Provide the (x, y) coordinate of the cell's center where the given text is located.  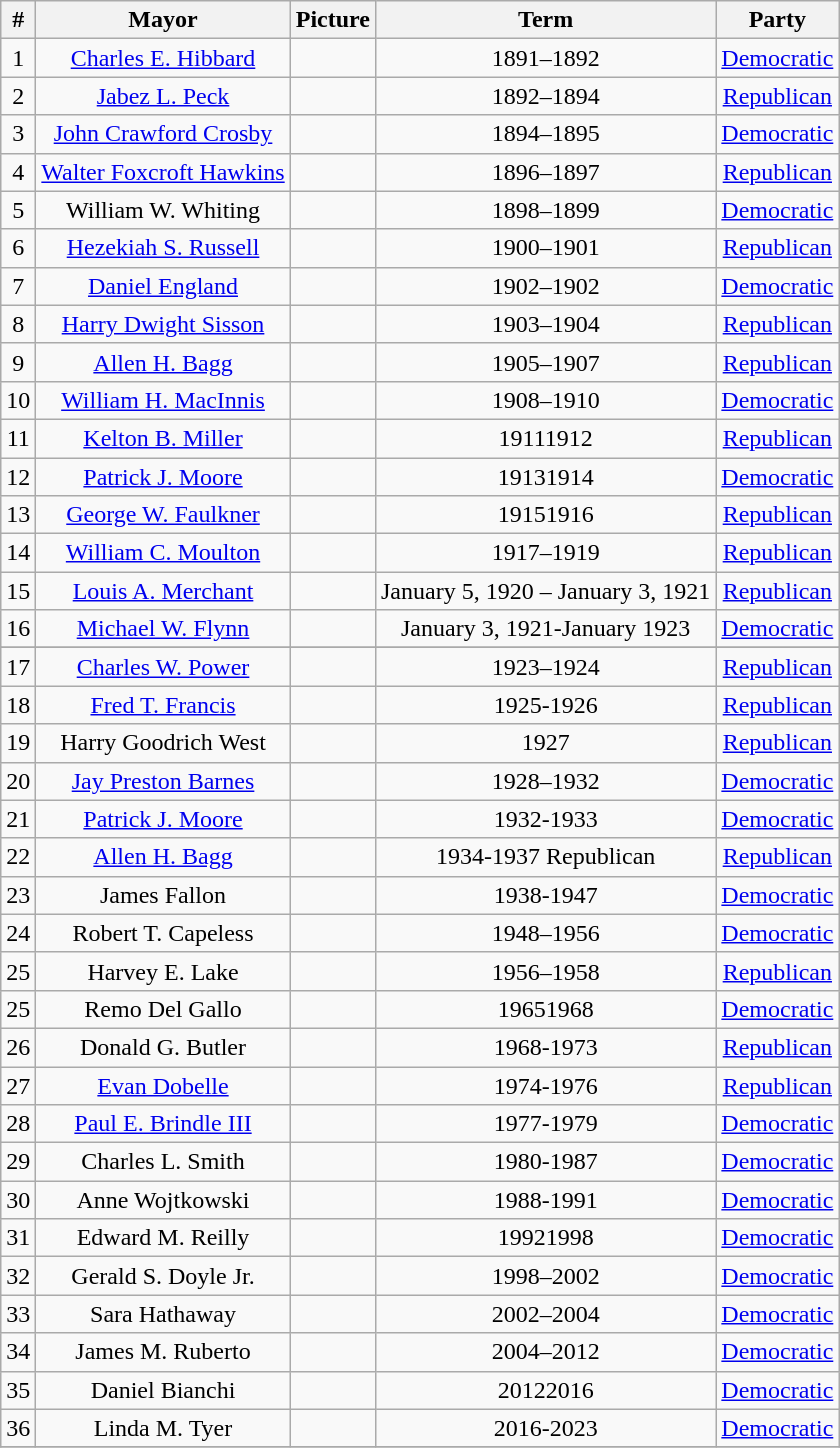
1905–1907 (545, 362)
William C. Moulton (163, 553)
17 (18, 667)
5 (18, 210)
4 (18, 172)
1917–1919 (545, 553)
11 (18, 438)
# (18, 20)
6 (18, 248)
1934-1937 Republican (545, 857)
32 (18, 1276)
1898–1899 (545, 210)
36 (18, 1428)
23 (18, 895)
Robert T. Capeless (163, 933)
Party (778, 20)
35 (18, 1390)
13 (18, 515)
1928–1932 (545, 781)
William W. Whiting (163, 210)
January 3, 1921-January 1923 (545, 629)
24 (18, 933)
1925-1926 (545, 705)
1998–2002 (545, 1276)
19 (18, 743)
12 (18, 477)
Linda M. Tyer (163, 1428)
27 (18, 1085)
Harry Dwight Sisson (163, 324)
1900–1901 (545, 248)
Remo Del Gallo (163, 1009)
2 (18, 96)
Daniel England (163, 286)
James M. Ruberto (163, 1352)
Jabez L. Peck (163, 96)
1988-1991 (545, 1200)
33 (18, 1314)
1892–1894 (545, 96)
Sara Hathaway (163, 1314)
Charles W. Power (163, 667)
15 (18, 591)
18 (18, 705)
30 (18, 1200)
1932-1933 (545, 819)
1938-1947 (545, 895)
8 (18, 324)
Michael W. Flynn (163, 629)
Hezekiah S. Russell (163, 248)
19111912 (545, 438)
29 (18, 1162)
1948–1956 (545, 933)
1968-1973 (545, 1047)
John Crawford Crosby (163, 134)
21 (18, 819)
3 (18, 134)
1980-1987 (545, 1162)
Evan Dobelle (163, 1085)
20122016 (545, 1390)
Harry Goodrich West (163, 743)
26 (18, 1047)
9 (18, 362)
James Fallon (163, 895)
Edward M. Reilly (163, 1238)
19651968 (545, 1009)
Kelton B. Miller (163, 438)
Charles L. Smith (163, 1162)
George W. Faulkner (163, 515)
1894–1895 (545, 134)
Paul E. Brindle III (163, 1124)
1977-1979 (545, 1124)
Louis A. Merchant (163, 591)
1927 (545, 743)
1902–1902 (545, 286)
Daniel Bianchi (163, 1390)
20 (18, 781)
Fred T. Francis (163, 705)
1956–1958 (545, 971)
Charles E. Hibbard (163, 58)
Gerald S. Doyle Jr. (163, 1276)
1908–1910 (545, 400)
34 (18, 1352)
1896–1897 (545, 172)
Mayor (163, 20)
31 (18, 1238)
Donald G. Butler (163, 1047)
1923–1924 (545, 667)
Term (545, 20)
16 (18, 629)
7 (18, 286)
19921998 (545, 1238)
2004–2012 (545, 1352)
Harvey E. Lake (163, 971)
2016-2023 (545, 1428)
1891–1892 (545, 58)
19151916 (545, 515)
10 (18, 400)
22 (18, 857)
28 (18, 1124)
1903–1904 (545, 324)
1 (18, 58)
14 (18, 553)
William H. MacInnis (163, 400)
Anne Wojtkowski (163, 1200)
19131914 (545, 477)
2002–2004 (545, 1314)
Jay Preston Barnes (163, 781)
January 5, 1920 – January 3, 1921 (545, 591)
Picture (332, 20)
Walter Foxcroft Hawkins (163, 172)
1974-1976 (545, 1085)
